Output the (x, y) coordinate of the center of the cell containing the given text.  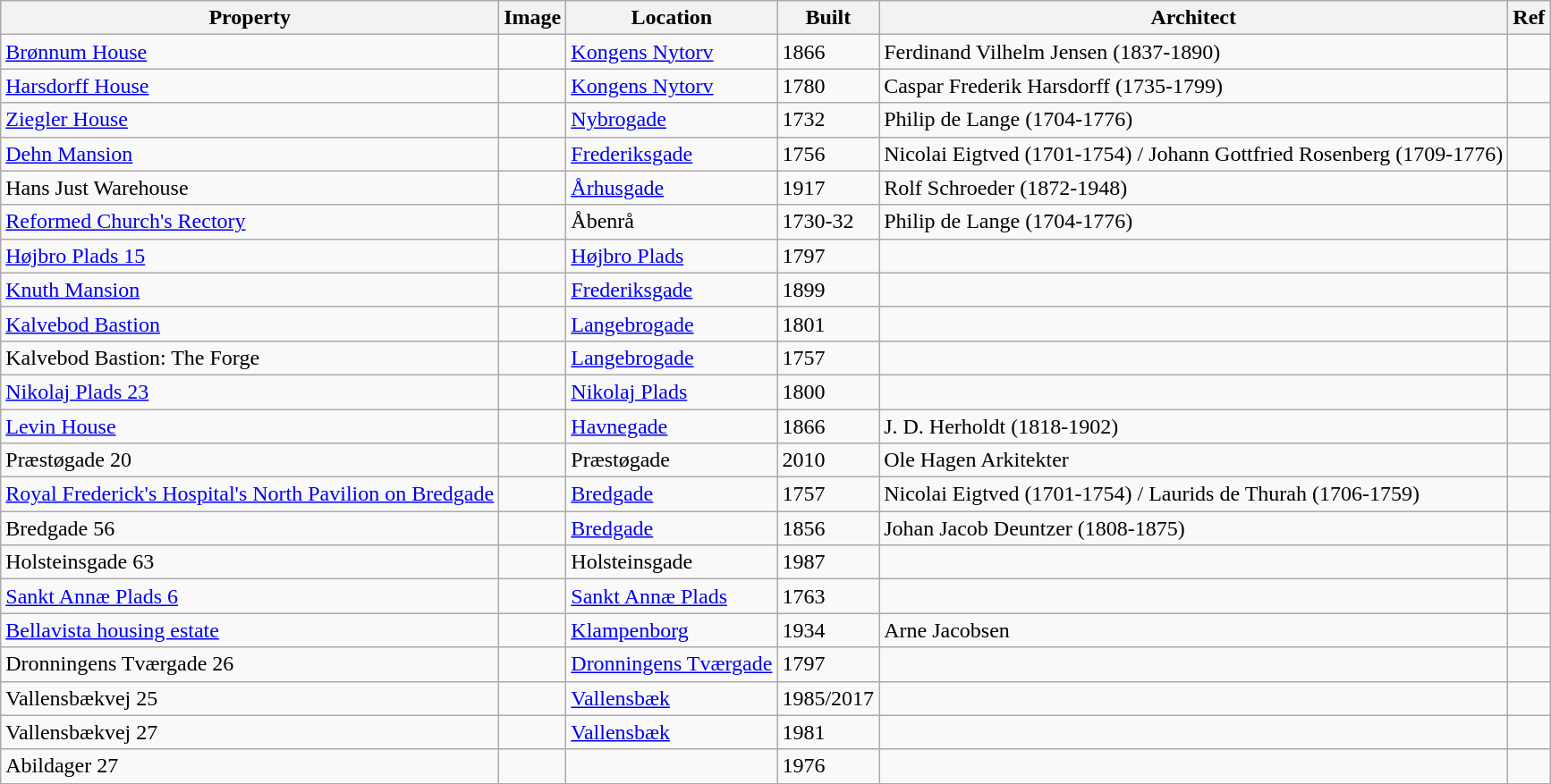
Nicolai Eigtved (1701-1754) / Laurids de Thurah (1706-1759) (1193, 494)
Højbro Plads (672, 256)
Præstøgade 20 (250, 460)
Nicolai Eigtved (1701-1754) / Johann Gottfried Rosenberg (1709-1776) (1193, 154)
1985/2017 (828, 698)
Vallensbækvej 25 (250, 698)
Århusgade (672, 188)
1917 (828, 188)
Sankt Annæ Plads (672, 596)
Arne Jacobsen (1193, 630)
Kalvebod Bastion: The Forge (250, 358)
Åbenrå (672, 222)
1780 (828, 86)
1756 (828, 154)
Royal Frederick's Hospital's North Pavilion on Bredgade (250, 494)
1856 (828, 528)
Dronningens Tværgade (672, 664)
Ole Hagen Arkitekter (1193, 460)
Built (828, 18)
Caspar Frederik Harsdorff (1735-1799) (1193, 86)
Rolf Schroeder (1872-1948) (1193, 188)
Brønnum House (250, 52)
1987 (828, 562)
Klampenborg (672, 630)
1976 (828, 766)
1800 (828, 392)
Architect (1193, 18)
1981 (828, 732)
Ziegler House (250, 120)
Reformed Church's Rectory (250, 222)
Bredgade 56 (250, 528)
Præstøgade (672, 460)
1899 (828, 290)
Dronningens Tværgade 26 (250, 664)
Ref (1530, 18)
Nikolaj Plads 23 (250, 392)
2010 (828, 460)
Nikolaj Plads (672, 392)
Image (533, 18)
1934 (828, 630)
J. D. Herholdt (1818-1902) (1193, 426)
Harsdorff House (250, 86)
Holsteinsgade (672, 562)
Location (672, 18)
1763 (828, 596)
Knuth Mansion (250, 290)
Levin House (250, 426)
1730-32 (828, 222)
Nybrogade (672, 120)
Havnegade (672, 426)
Holsteinsgade 63 (250, 562)
Dehn Mansion (250, 154)
Johan Jacob Deuntzer (1808-1875) (1193, 528)
Bellavista housing estate (250, 630)
Hans Just Warehouse (250, 188)
Vallensbækvej 27 (250, 732)
Property (250, 18)
Sankt Annæ Plads 6 (250, 596)
Højbro Plads 15 (250, 256)
Ferdinand Vilhelm Jensen (1837-1890) (1193, 52)
Kalvebod Bastion (250, 324)
Abildager 27 (250, 766)
1732 (828, 120)
1801 (828, 324)
